Output the (X, Y) coordinate of the center of the cell containing the given text.  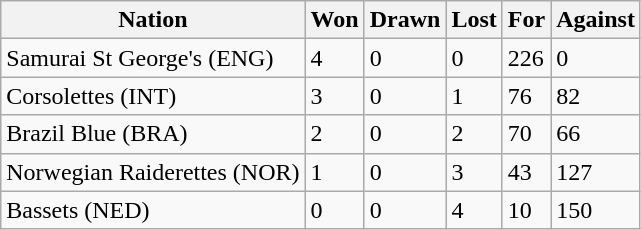
Norwegian Raiderettes (NOR) (153, 172)
76 (526, 96)
127 (596, 172)
82 (596, 96)
10 (526, 210)
Lost (474, 20)
Bassets (NED) (153, 210)
Against (596, 20)
Won (334, 20)
66 (596, 134)
Samurai St George's (ENG) (153, 58)
For (526, 20)
Nation (153, 20)
43 (526, 172)
Brazil Blue (BRA) (153, 134)
Drawn (405, 20)
Corsolettes (INT) (153, 96)
70 (526, 134)
150 (596, 210)
226 (526, 58)
